Determine the (x, y) coordinate at the center of the cell enclosing the given text.  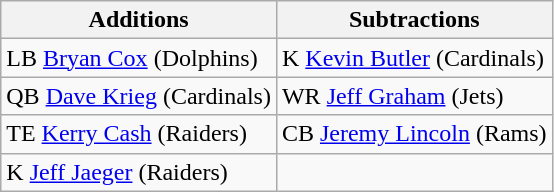
QB Dave Krieg (Cardinals) (139, 96)
LB Bryan Cox (Dolphins) (139, 58)
WR Jeff Graham (Jets) (414, 96)
Additions (139, 20)
CB Jeremy Lincoln (Rams) (414, 134)
K Jeff Jaeger (Raiders) (139, 172)
TE Kerry Cash (Raiders) (139, 134)
Subtractions (414, 20)
K Kevin Butler (Cardinals) (414, 58)
